Detect which cell encompasses the target text, then output its (x, y) center coordinate. 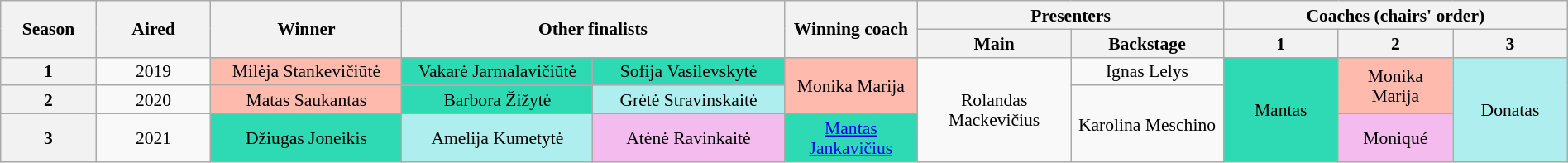
Sofija Vasilevskytė (688, 71)
Grėtė Stravinskaitė (688, 100)
Barbora Žižytė (498, 100)
Amelija Kumetytė (498, 138)
2021 (154, 138)
Karolina Meschino (1148, 124)
Winner (306, 29)
Aired (154, 29)
Vakarė Jarmalavičiūtė (498, 71)
Season (49, 29)
Other finalists (593, 29)
Ignas Lelys (1148, 71)
Rolandas Mackevičius (994, 109)
2020 (154, 100)
Presenters (1071, 15)
Donatas (1510, 109)
Main (994, 43)
Milėja Stankevičiūtė (306, 71)
Mantas Jankavičius (851, 138)
Moniqué (1396, 138)
Džiugas Joneikis (306, 138)
Coaches (chairs' order) (1395, 15)
Winning coach (851, 29)
Matas Saukantas (306, 100)
Atėnė Ravinkaitė (688, 138)
2019 (154, 71)
Backstage (1148, 43)
Mantas (1280, 109)
